Identify which cell holds the provided text, then report its [x, y] central coordinate. 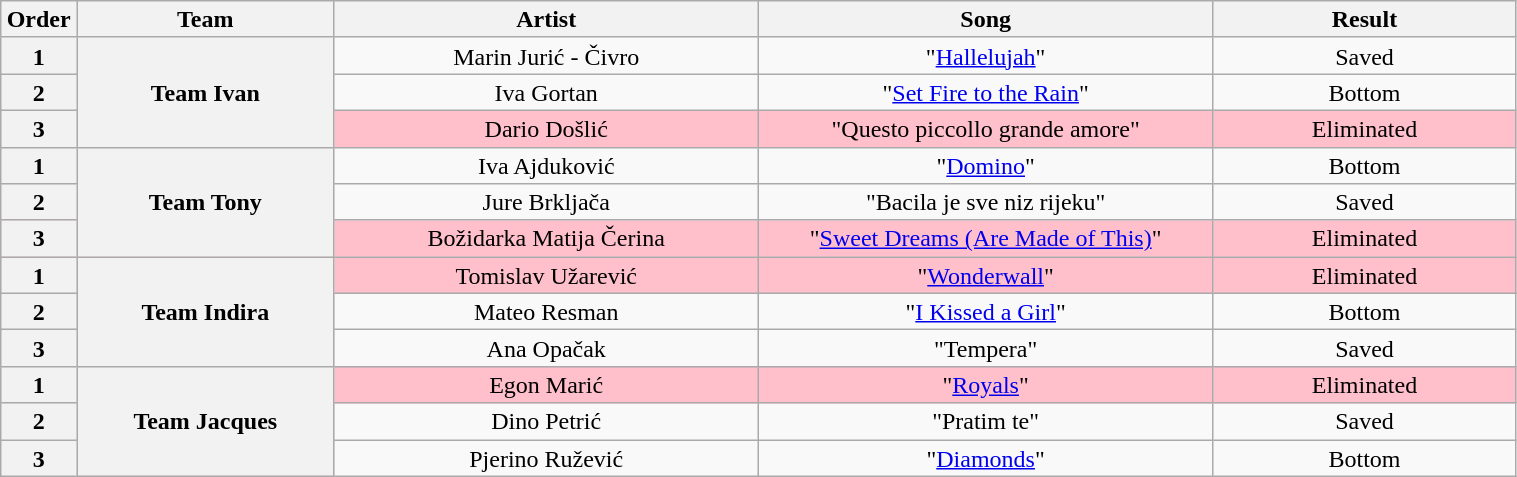
"Domino" [986, 166]
"Wonderwall" [986, 276]
Jure Brkljača [546, 202]
Pjerino Ružević [546, 458]
Team Ivan [205, 92]
Mateo Resman [546, 312]
Iva Ajduković [546, 166]
"Pratim te" [986, 422]
Team Tony [205, 202]
Artist [546, 20]
"Questo piccollo grande amore" [986, 128]
Iva Gortan [546, 92]
Tomislav Užarević [546, 276]
"Sweet Dreams (Are Made of This)" [986, 238]
Egon Marić [546, 384]
Song [986, 20]
"Hallelujah" [986, 56]
Božidarka Matija Čerina [546, 238]
Dino Petrić [546, 422]
"Bacila je sve niz rijeku" [986, 202]
"Set Fire to the Rain" [986, 92]
Order [39, 20]
"Diamonds" [986, 458]
"Tempera" [986, 348]
Marin Jurić - Čivro [546, 56]
Result [1364, 20]
Team [205, 20]
"I Kissed a Girl" [986, 312]
Team Indira [205, 312]
"Royals" [986, 384]
Ana Opačak [546, 348]
Team Jacques [205, 421]
Dario Došlić [546, 128]
